Provide the (X, Y) coordinate of the cell's center where the given text is located.  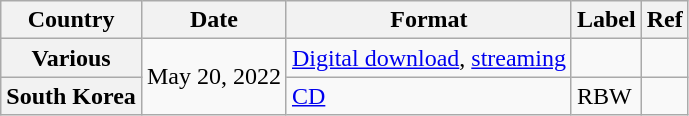
Digital download, streaming (428, 58)
Label (606, 20)
CD (428, 96)
Various (72, 58)
RBW (606, 96)
Ref (664, 20)
Country (72, 20)
South Korea (72, 96)
Format (428, 20)
Date (214, 20)
May 20, 2022 (214, 77)
